Extract the (X, Y) coordinate from the center of the cell holding the provided text.  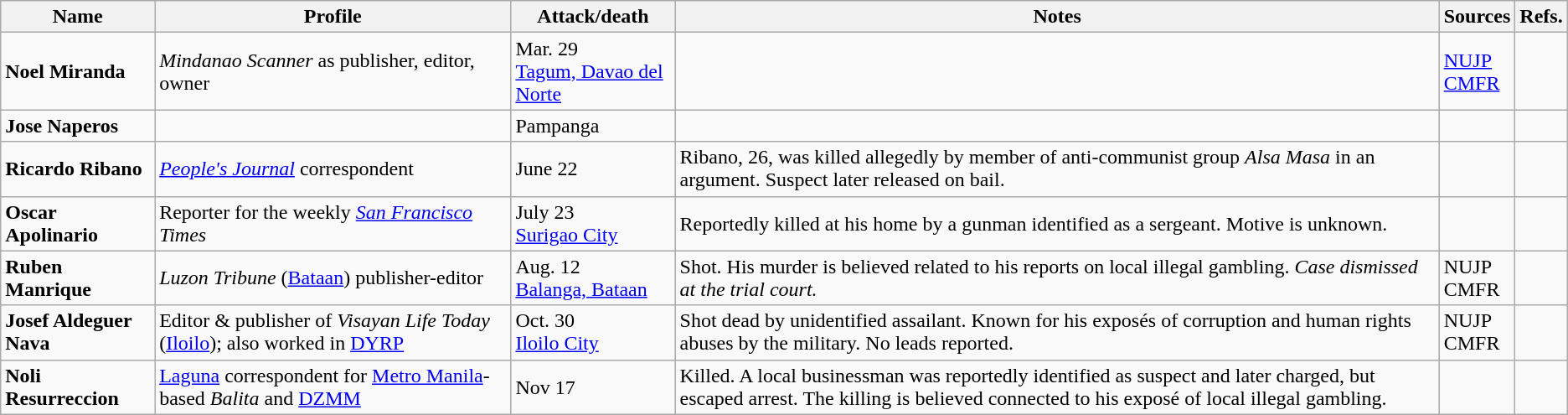
Luzon Tribune (Bataan) publisher-editor (333, 278)
Aug. 12Balanga, Bataan (593, 278)
Noli Resurreccion (78, 387)
Noel Miranda (78, 71)
July 23Surigao City (593, 223)
Mindanao Scanner as publisher, editor, owner (333, 71)
Notes (1057, 17)
Profile (333, 17)
Name (78, 17)
Reporter for the weekly San Francisco Times (333, 223)
Nov 17 (593, 387)
Laguna correspondent for Metro Manila-based Balita and DZMM (333, 387)
Ribano, 26, was killed allegedly by member of anti-communist group Alsa Masa in an argument. Suspect later released on bail. (1057, 169)
Editor & publisher of Visayan Life Today (Iloilo); also worked in DYRP (333, 332)
June 22 (593, 169)
Oscar Apolinario (78, 223)
Ricardo Ribano (78, 169)
Mar. 29Tagum, Davao del Norte (593, 71)
Shot. His murder is believed related to his reports on local illegal gambling. Case dismissed at the trial court. (1057, 278)
Josef Aldeguer Nava (78, 332)
People's Journal correspondent (333, 169)
Reportedly killed at his home by a gunman identified as a sergeant. Motive is unknown. (1057, 223)
Jose Naperos (78, 126)
Shot dead by unidentified assailant. Known for his exposés of corruption and human rights abuses by the military. No leads reported. (1057, 332)
Refs. (1541, 17)
Sources (1478, 17)
Oct. 30Iloilo City (593, 332)
Ruben Manrique (78, 278)
Pampanga (593, 126)
Attack/death (593, 17)
